Extract the (x, y) coordinate from the center of the cell holding the provided text.  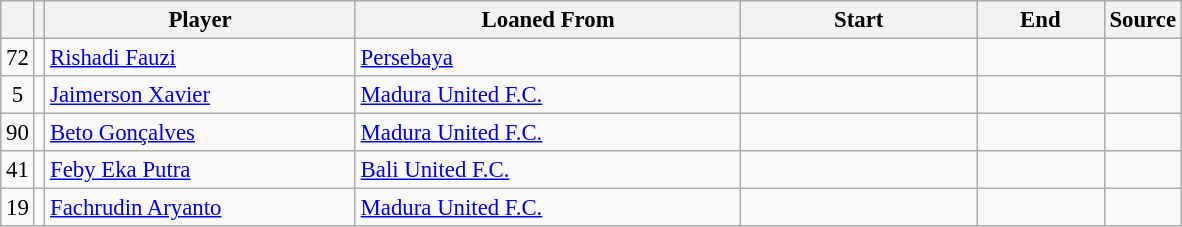
End (1040, 20)
Bali United F.C. (548, 170)
19 (18, 208)
Player (200, 20)
Feby Eka Putra (200, 170)
Beto Gonçalves (200, 133)
Source (1142, 20)
Persebaya (548, 58)
90 (18, 133)
Rishadi Fauzi (200, 58)
Loaned From (548, 20)
Start (859, 20)
72 (18, 58)
41 (18, 170)
5 (18, 95)
Fachrudin Aryanto (200, 208)
Jaimerson Xavier (200, 95)
